Return [X, Y] of the center of cell containing provided text 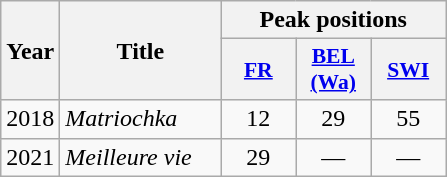
Title [140, 50]
FR [258, 70]
55 [408, 119]
Year [30, 50]
Meilleure vie [140, 157]
BEL (Wa) [334, 70]
2018 [30, 119]
2021 [30, 157]
Matriochka [140, 119]
12 [258, 119]
SWI [408, 70]
Peak positions [334, 20]
